Pinpoint the cell where the given text exists, returning its (x, y) midpoint coordinate. 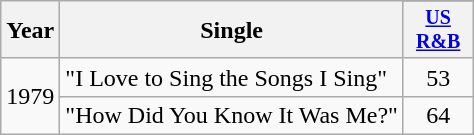
Year (30, 30)
Single (232, 30)
"I Love to Sing the Songs I Sing" (232, 77)
1979 (30, 96)
53 (438, 77)
USR&B (438, 30)
"How Did You Know It Was Me?" (232, 115)
64 (438, 115)
